Pinpoint the cell where the given text exists, returning its [X, Y] midpoint coordinate. 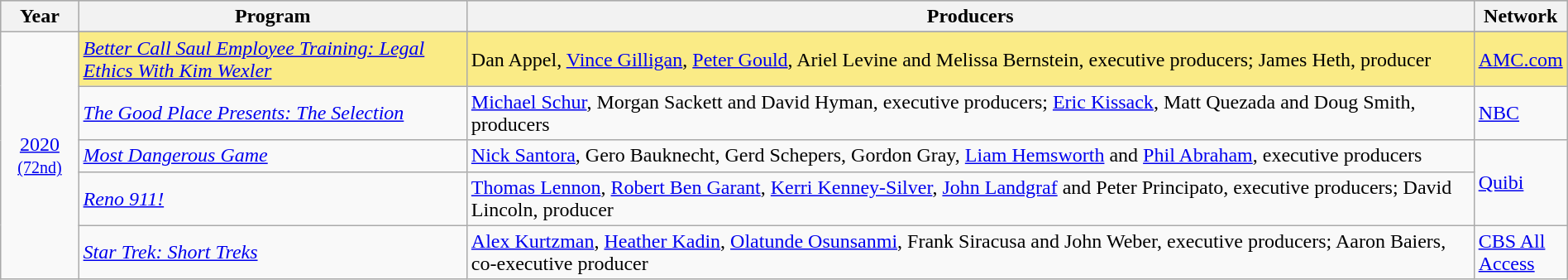
NBC [1520, 113]
AMC.com [1520, 60]
Program [273, 17]
Thomas Lennon, Robert Ben Garant, Kerri Kenney-Silver, John Landgraf and Peter Principato, executive producers; David Lincoln, producer [970, 199]
Dan Appel, Vince Gilligan, Peter Gould, Ariel Levine and Melissa Bernstein, executive producers; James Heth, producer [970, 60]
Michael Schur, Morgan Sackett and David Hyman, executive producers; Eric Kissack, Matt Quezada and Doug Smith, producers [970, 113]
2020(72nd) [40, 156]
Network [1520, 17]
Quibi [1520, 182]
Most Dangerous Game [273, 156]
Year [40, 17]
Better Call Saul Employee Training: Legal Ethics With Kim Wexler [273, 60]
Star Trek: Short Treks [273, 252]
Reno 911! [273, 199]
Producers [970, 17]
Nick Santora, Gero Bauknecht, Gerd Schepers, Gordon Gray, Liam Hemsworth and Phil Abraham, executive producers [970, 156]
The Good Place Presents: The Selection [273, 113]
CBS All Access [1520, 252]
Alex Kurtzman, Heather Kadin, Olatunde Osunsanmi, Frank Siracusa and John Weber, executive producers; Aaron Baiers, co-executive producer [970, 252]
